Identify which cell holds the provided text, then report its [x, y] central coordinate. 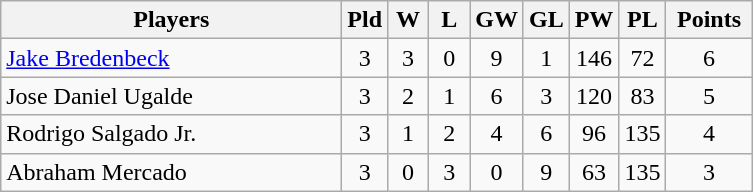
Rodrigo Salgado Jr. [172, 134]
Pld [365, 20]
Jose Daniel Ugalde [172, 96]
Points [709, 20]
146 [594, 58]
GL [546, 20]
Players [172, 20]
120 [594, 96]
GW [497, 20]
5 [709, 96]
72 [642, 58]
83 [642, 96]
63 [594, 172]
PW [594, 20]
W [408, 20]
PL [642, 20]
96 [594, 134]
L [450, 20]
Jake Bredenbeck [172, 58]
Abraham Mercado [172, 172]
